Extract the (X, Y) coordinate from the center of the cell holding the provided text.  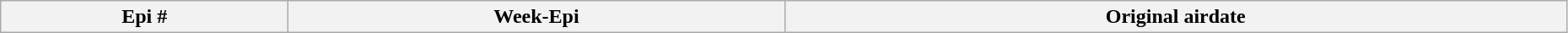
Week-Epi (536, 17)
Original airdate (1176, 17)
Epi # (145, 17)
